Extract the [x, y] coordinate from the center of the cell holding the provided text.  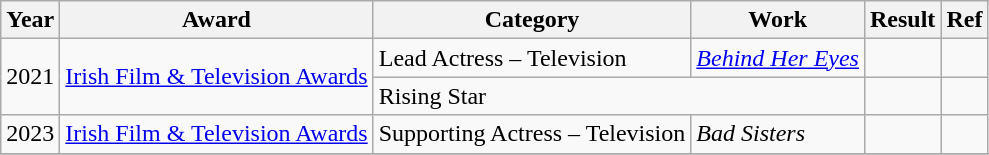
Award [216, 20]
Work [778, 20]
Ref [964, 20]
Supporting Actress – Television [532, 134]
2023 [30, 134]
Rising Star [618, 96]
Category [532, 20]
2021 [30, 77]
Behind Her Eyes [778, 58]
Bad Sisters [778, 134]
Lead Actress – Television [532, 58]
Year [30, 20]
Result [902, 20]
